Pinpoint the cell where the given text exists, returning its [X, Y] midpoint coordinate. 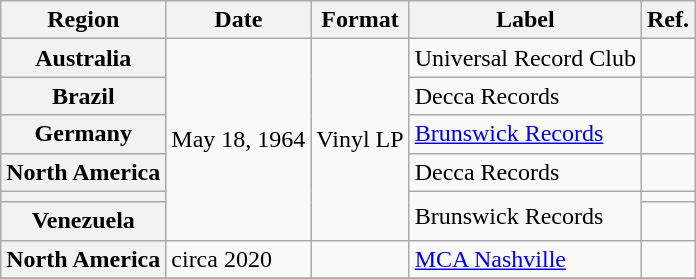
Venezuela [84, 221]
circa 2020 [238, 259]
Vinyl LP [360, 140]
Format [360, 20]
Brazil [84, 96]
MCA Nashville [525, 259]
Germany [84, 134]
Ref. [668, 20]
Australia [84, 58]
Date [238, 20]
Universal Record Club [525, 58]
Label [525, 20]
Region [84, 20]
May 18, 1964 [238, 140]
